Provide the (x, y) coordinate of the cell's center where the given text is located.  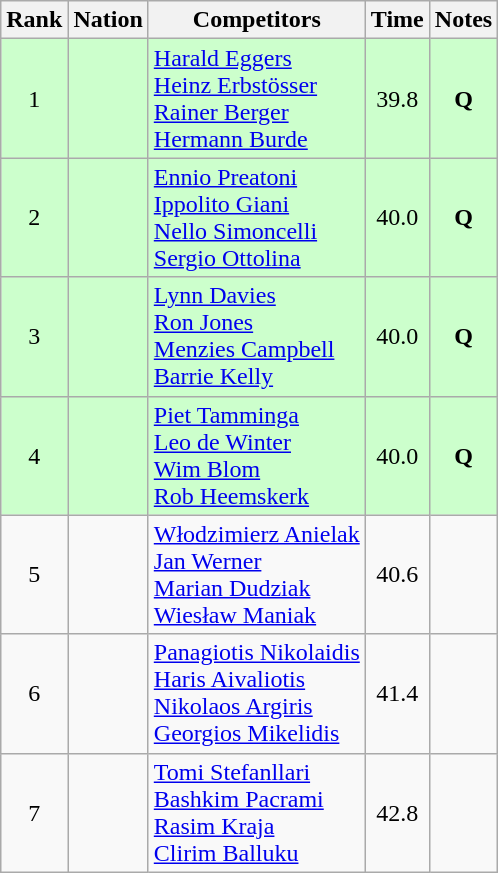
1 (34, 98)
41.4 (397, 694)
Harald EggersHeinz ErbstösserRainer BergerHermann Burde (256, 98)
Włodzimierz AnielakJan WernerMarian DudziakWiesław Maniak (256, 574)
Rank (34, 20)
5 (34, 574)
7 (34, 812)
Competitors (256, 20)
Panagiotis NikolaidisHaris AivaliotisNikolaos ArgirisGeorgios Mikelidis (256, 694)
42.8 (397, 812)
3 (34, 336)
Ennio PreatoniIppolito GianiNello SimoncelliSergio Ottolina (256, 218)
6 (34, 694)
40.6 (397, 574)
2 (34, 218)
4 (34, 456)
Lynn DaviesRon JonesMenzies CampbellBarrie Kelly (256, 336)
Tomi StefanllariBashkim PacramiRasim KrajaClirim Balluku (256, 812)
Notes (463, 20)
Piet TammingaLeo de WinterWim BlomRob Heemskerk (256, 456)
Nation (108, 20)
39.8 (397, 98)
Time (397, 20)
